Locate the cell with the specified text and output its [X, Y] center coordinate. 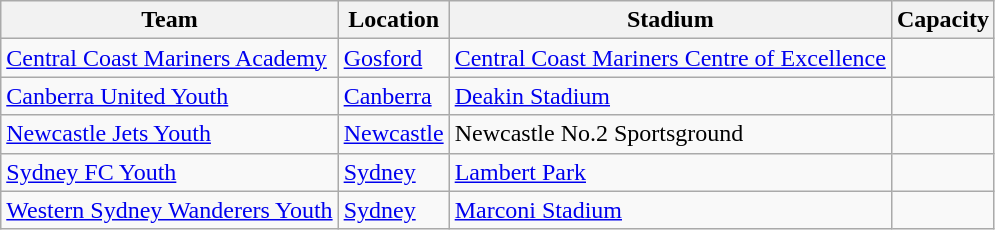
Location [394, 20]
Capacity [942, 20]
Canberra [394, 96]
Sydney FC Youth [170, 172]
Canberra United Youth [170, 96]
Central Coast Mariners Academy [170, 58]
Central Coast Mariners Centre of Excellence [670, 58]
Newcastle [394, 134]
Gosford [394, 58]
Deakin Stadium [670, 96]
Stadium [670, 20]
Team [170, 20]
Marconi Stadium [670, 210]
Newcastle No.2 Sportsground [670, 134]
Newcastle Jets Youth [170, 134]
Lambert Park [670, 172]
Western Sydney Wanderers Youth [170, 210]
